From the cell containing the given text, extract its center point as (x, y) coordinate. 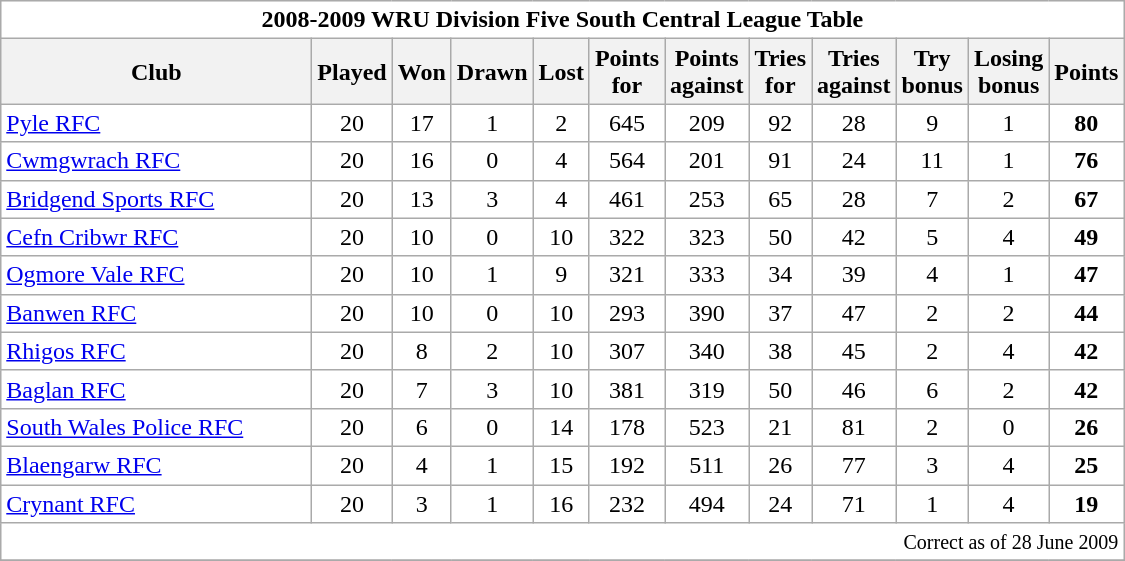
91 (780, 161)
209 (706, 123)
37 (780, 313)
46 (854, 389)
25 (1086, 465)
Baglan RFC (156, 389)
645 (626, 123)
44 (1086, 313)
2008-2009 WRU Division Five South Central League Table (562, 20)
Played (352, 72)
71 (854, 503)
76 (1086, 161)
80 (1086, 123)
461 (626, 199)
Correct as of 28 June 2009 (562, 542)
81 (854, 427)
Tries for (780, 72)
Blaengarw RFC (156, 465)
65 (780, 199)
192 (626, 465)
77 (854, 465)
390 (706, 313)
Rhigos RFC (156, 351)
Tries against (854, 72)
Banwen RFC (156, 313)
Try bonus (932, 72)
307 (626, 351)
381 (626, 389)
15 (561, 465)
321 (626, 275)
322 (626, 237)
Ogmore Vale RFC (156, 275)
523 (706, 427)
Lost (561, 72)
49 (1086, 237)
Crynant RFC (156, 503)
Drawn (492, 72)
494 (706, 503)
323 (706, 237)
Cefn Cribwr RFC (156, 237)
Bridgend Sports RFC (156, 199)
Points (1086, 72)
5 (932, 237)
Cwmgwrach RFC (156, 161)
13 (422, 199)
Points against (706, 72)
39 (854, 275)
38 (780, 351)
Losing bonus (1008, 72)
17 (422, 123)
232 (626, 503)
92 (780, 123)
333 (706, 275)
511 (706, 465)
14 (561, 427)
Points for (626, 72)
19 (1086, 503)
11 (932, 161)
67 (1086, 199)
Club (156, 72)
293 (626, 313)
178 (626, 427)
564 (626, 161)
8 (422, 351)
340 (706, 351)
45 (854, 351)
34 (780, 275)
Pyle RFC (156, 123)
South Wales Police RFC (156, 427)
201 (706, 161)
21 (780, 427)
319 (706, 389)
Won (422, 72)
253 (706, 199)
